Identify which cell holds the provided text, then report its [X, Y] central coordinate. 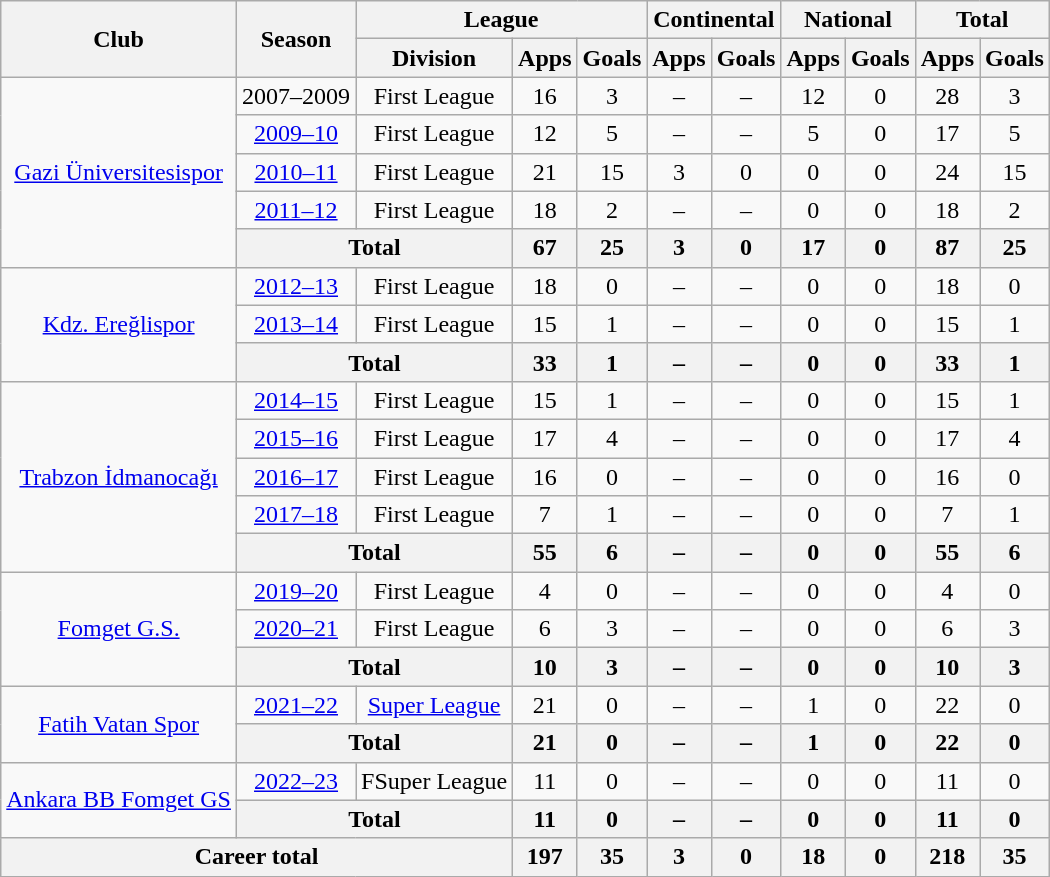
Trabzon İdmanocağı [119, 476]
FSuper League [434, 781]
2012–13 [296, 286]
Ankara BB Fomget GS [119, 800]
2007–2009 [296, 96]
28 [947, 96]
2010–11 [296, 172]
Kdz. Ereğlispor [119, 324]
2011–12 [296, 210]
2009–10 [296, 134]
Super League [434, 705]
2020–21 [296, 629]
87 [947, 248]
67 [545, 248]
2017–18 [296, 515]
League [502, 20]
National [848, 20]
2013–14 [296, 324]
2021–22 [296, 705]
Gazi Üniversitesispor [119, 172]
24 [947, 172]
2015–16 [296, 438]
Continental [714, 20]
Season [296, 39]
Division [434, 58]
2022–23 [296, 781]
2014–15 [296, 400]
Fomget G.S. [119, 629]
Fatih Vatan Spor [119, 724]
2019–20 [296, 591]
Career total [257, 857]
197 [545, 857]
2016–17 [296, 477]
Club [119, 39]
218 [947, 857]
